Output the (X, Y) coordinate of the center of the cell containing the given text.  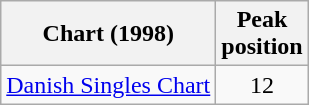
Chart (1998) (108, 34)
Danish Singles Chart (108, 85)
Peakposition (262, 34)
12 (262, 85)
